Detect which cell encompasses the target text, then output its [x, y] center coordinate. 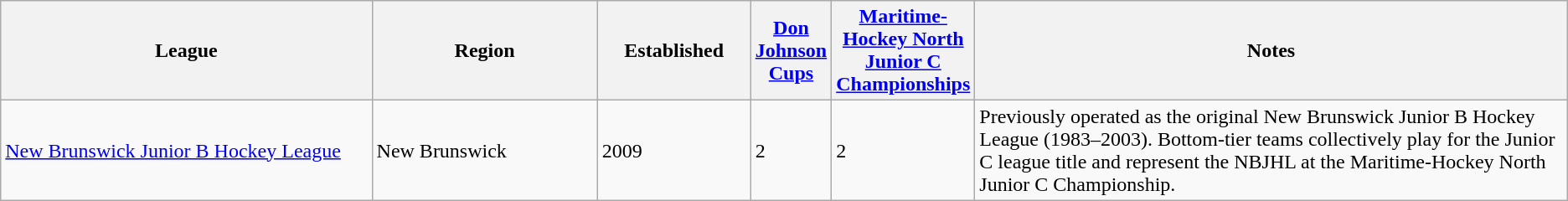
Don Johnson Cups [791, 50]
Notes [1271, 50]
2009 [673, 151]
New Brunswick [484, 151]
New Brunswick Junior B Hockey League [186, 151]
League [186, 50]
Maritime-Hockey North Junior C Championships [903, 50]
Region [484, 50]
Established [673, 50]
